For the text-containing cell, return its midpoint in [X, Y] coordinate format. 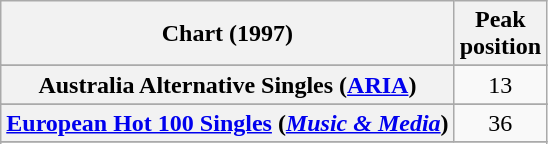
Peakposition [500, 34]
Chart (1997) [228, 34]
13 [500, 85]
European Hot 100 Singles (Music & Media) [228, 123]
Australia Alternative Singles (ARIA) [228, 85]
36 [500, 123]
